Provide the (x, y) coordinate of the cell's center where the given text is located.  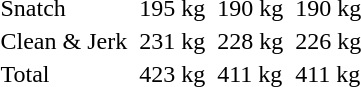
228 kg (250, 41)
231 kg (172, 41)
